Find where the given text appears and provide that cell's center as (X, Y) coordinate. 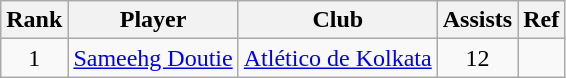
Player (153, 20)
Club (338, 20)
1 (34, 58)
Sameehg Doutie (153, 58)
Atlético de Kolkata (338, 58)
Ref (542, 20)
Rank (34, 20)
Assists (477, 20)
12 (477, 58)
